Return the [X, Y] coordinate for the center point of the cell that contains the specified text.  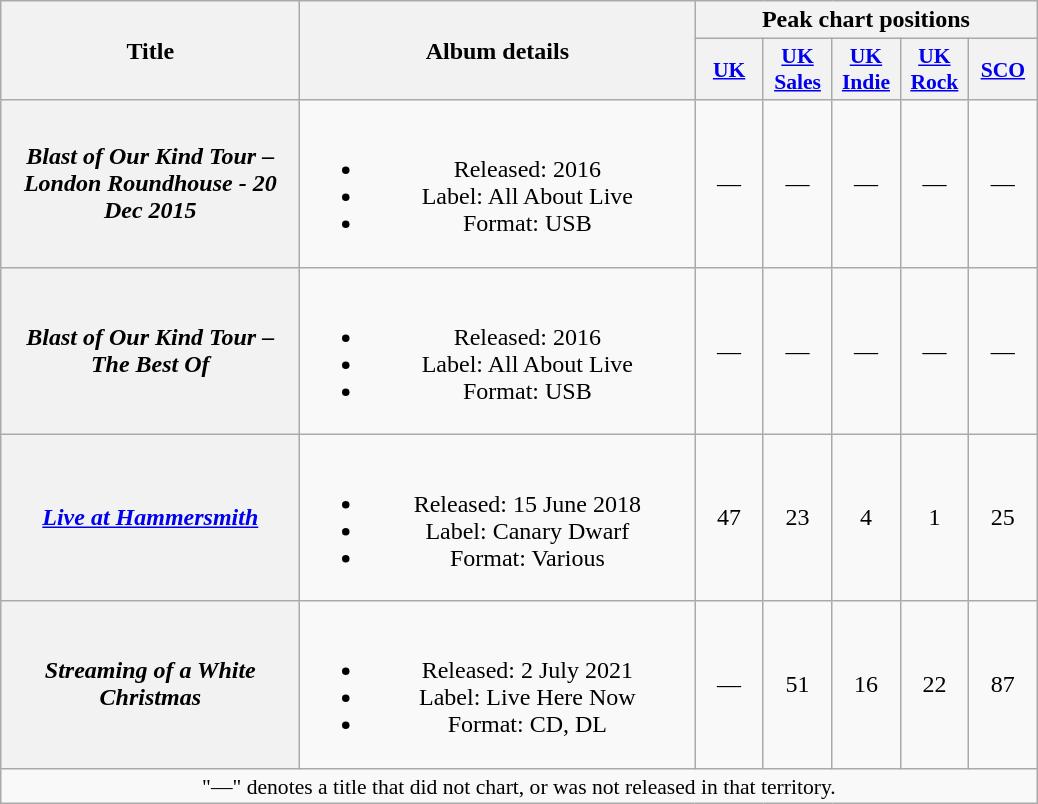
SCO [1003, 70]
UK [729, 70]
1 [934, 518]
Live at Hammersmith [150, 518]
Peak chart positions [866, 20]
Album details [498, 50]
22 [934, 684]
47 [729, 518]
Released: 15 June 2018Label: Canary DwarfFormat: Various [498, 518]
23 [797, 518]
Blast of Our Kind Tour – The Best Of [150, 350]
87 [1003, 684]
UKIndie [866, 70]
UKRock [934, 70]
"—" denotes a title that did not chart, or was not released in that territory. [519, 786]
4 [866, 518]
Streaming of a White Christmas [150, 684]
25 [1003, 518]
UKSales [797, 70]
Released: 2 July 2021Label: Live Here NowFormat: CD, DL [498, 684]
Blast of Our Kind Tour – London Roundhouse - 20 Dec 2015 [150, 184]
51 [797, 684]
16 [866, 684]
Title [150, 50]
